Detect which cell encompasses the target text, then output its [X, Y] center coordinate. 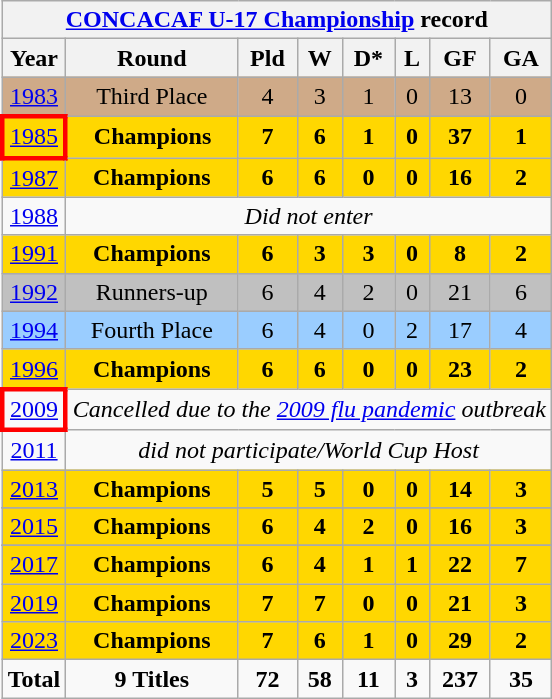
9 Titles [152, 679]
58 [320, 679]
GF [460, 58]
Round [152, 58]
2013 [34, 489]
1996 [34, 369]
Third Place [152, 97]
Pld [268, 58]
35 [520, 679]
2019 [34, 603]
Did not enter [309, 216]
D* [368, 58]
W [320, 58]
8 [460, 254]
2015 [34, 527]
Year [34, 58]
29 [460, 641]
14 [460, 489]
37 [460, 136]
1994 [34, 330]
L [412, 58]
1987 [34, 178]
237 [460, 679]
22 [460, 565]
GA [520, 58]
1983 [34, 97]
Runners-up [152, 292]
23 [460, 369]
Cancelled due to the 2009 flu pandemic outbreak [309, 410]
13 [460, 97]
17 [460, 330]
11 [368, 679]
did not participate/World Cup Host [309, 450]
2023 [34, 641]
2009 [34, 410]
1988 [34, 216]
1991 [34, 254]
2011 [34, 450]
72 [268, 679]
1992 [34, 292]
2017 [34, 565]
Total [34, 679]
1985 [34, 136]
CONCACAF U-17 Championship record [276, 20]
Fourth Place [152, 330]
